Return [X, Y] of the center of cell containing provided text 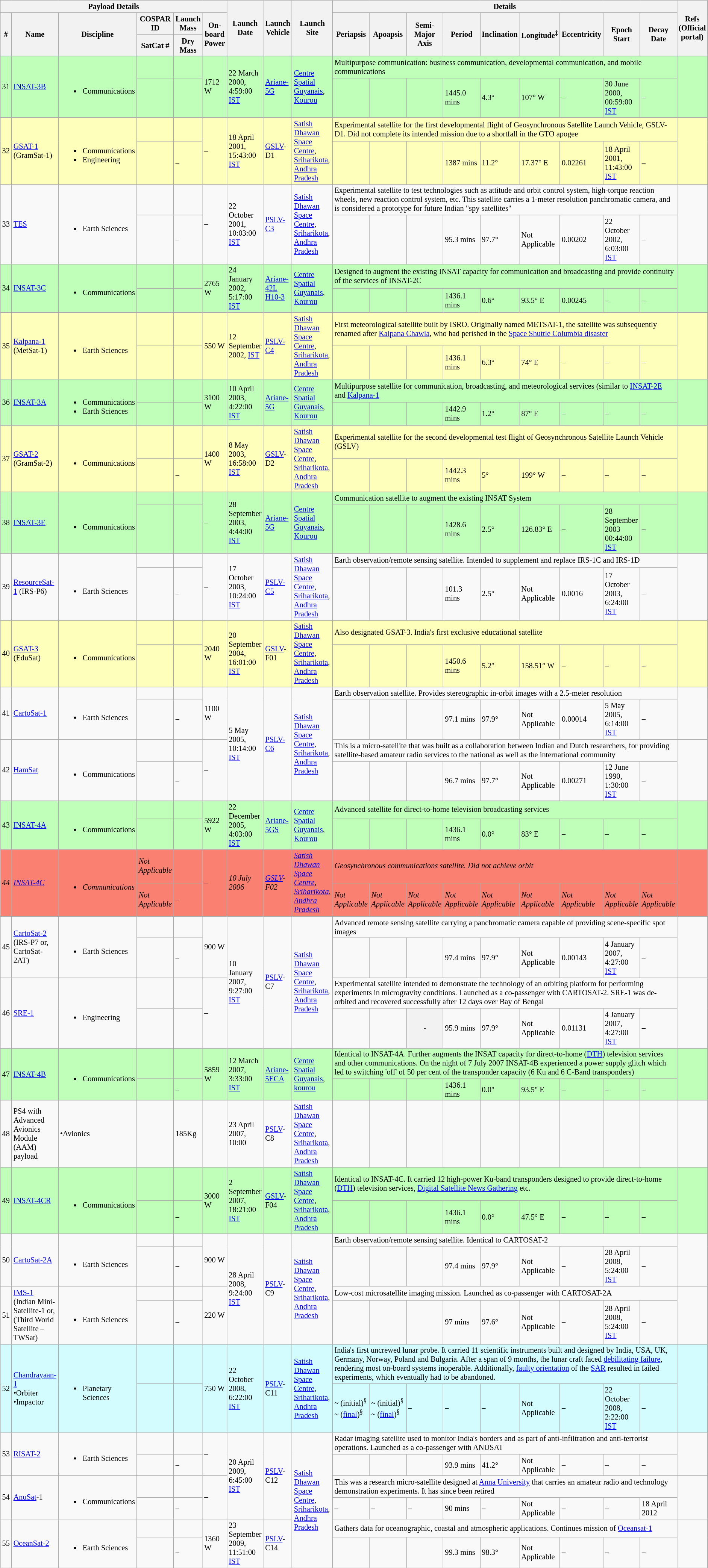
95.9 mins [462, 1028]
41.2° [500, 1465]
Semi-Major Axis [425, 35]
On-board Power [214, 35]
Apoapsis [388, 35]
97.6° [500, 1322]
5.2° [500, 666]
34 [6, 288]
93.9 mins [462, 1465]
220 W [214, 1315]
INSAT-3B [35, 86]
Ariane-5ECA [277, 1074]
GSLV-F02 [277, 883]
1442.9 mins [462, 413]
# [6, 35]
24 January 2002, 5:17:00 IST [245, 288]
98.3° [500, 1553]
31 [6, 86]
Refs(Officialportal) [692, 28]
38 [6, 522]
17.37° E [540, 162]
97.1 mins [462, 719]
Geosynchronous communications satellite. Did not achieve orbit [505, 866]
1400 W [214, 459]
RISAT-2 [35, 1454]
PSLV-C7 [277, 982]
GSLV-F01 [277, 654]
39 [6, 587]
Launch Site [312, 28]
- [425, 1028]
28 April 2008, 9:24:00 IST [245, 1289]
17 October 2003, 10:24:00 IST [245, 587]
5859 W [214, 1074]
0.00143 [581, 958]
96.7 mins [462, 781]
46 [6, 1013]
48 [6, 1134]
54 [6, 1497]
32 [6, 151]
Earth observation/remote sensing satellite. Identical to CARTOSAT-2 [505, 1240]
CartoSat-2(IRS-P7 or, CartoSat-2AT) [35, 947]
43 [6, 825]
33 [6, 224]
3000 W [214, 1200]
PSLV-C11 [277, 1388]
23 September 2009, 11:51:00 IST [245, 1544]
INSAT-4B [35, 1074]
Experimental satellite for the second developmental test flight of Geosynchronous Satellite Launch Vehicle (GSLV) [505, 442]
Advanced satellite for direct-to-home television broadcasting services [505, 810]
550 W [214, 346]
52 [6, 1388]
INSAT-3E [35, 522]
Designed to augment the existing INSAT capacity for communication and broadcasting and provide continuity of the services of INSAT-2C [505, 276]
17 October 2003, 6:24:00 IST [622, 594]
1.2° [500, 413]
199° W [540, 475]
20 September 2004, 16:01:00 IST [245, 654]
87° E [540, 413]
5922 W [214, 825]
22 December 2005, 4:03:00 IST [245, 825]
Kalpana-1 (MetSat-1) [35, 346]
3100 W [214, 402]
2 September 2007, 18:21:00 IST [245, 1200]
158.51° W [540, 666]
126.83° E [540, 529]
INSAT-3A [35, 402]
1445.0 mins [462, 98]
1450.6 mins [462, 666]
0.00202 [581, 239]
AnuSat-1 [35, 1497]
74° E [540, 362]
Epoch Start [622, 35]
Chandrayaan-1•Orbiter •Impactor [35, 1388]
22 October 2002, 6:03:00 IST [622, 239]
22 March 2000, 4:59:00 IST [245, 86]
Launch Mass [188, 24]
HamSat [35, 770]
1712 W [214, 86]
Ariane-5GS [277, 825]
Longitude‡ [540, 35]
2765 W [214, 288]
SatCat # [155, 45]
CommunicationsEngineering [98, 151]
Payload Details [114, 6]
1442.3 mins [462, 475]
83° E [540, 834]
PSLV-C4 [277, 346]
ResourceSat-1 (IRS-P6) [35, 587]
•Avionics [98, 1134]
GSAT-1 (GramSat-1) [35, 151]
GSLV-F04 [277, 1200]
0.6° [500, 300]
55 [6, 1544]
10 July 2006 [245, 883]
INSAT-4C [35, 883]
1100 W [214, 713]
22 October 2008, 2:22:00 IST [622, 1408]
12 March 2007, 3:33:00 IST [245, 1074]
22 October 2008, 6:22:00 IST [245, 1388]
10 January 2007, 9:27:00 IST [245, 982]
36 [6, 402]
Inclination [500, 35]
PSLV-C6 [277, 744]
49 [6, 1200]
28 September 2003, 4:44:00 IST [245, 522]
GSAT-2 (GramSat-2) [35, 459]
6.3° [500, 362]
GSLV-D1 [277, 151]
TES [35, 224]
95.3 mins [462, 239]
GSAT-3(EduSat) [35, 654]
PSLV-C12 [277, 1476]
107° W [540, 98]
12 September 2002, IST [245, 346]
12 June 1990, 1:30:00 IST [622, 781]
42 [6, 770]
INSAT-4A [35, 825]
PSLV-C9 [277, 1289]
41 [6, 713]
44 [6, 883]
INSAT-3C [35, 288]
Centre Spatial Guyanais, kourou [312, 1074]
COSPAR ID [155, 24]
4.3° [500, 98]
11.2° [500, 162]
Name [35, 35]
18 April 2012 [658, 1508]
Also designated GSAT-3. India's first exclusive educational satellite [505, 632]
10 April 2003, 4:22:00 IST [245, 402]
Multipurpose communication: business communication, developmental communication, and mobile communications [505, 67]
28 September 2003 00:44:00 IST [622, 529]
CartoSat-1 [35, 713]
5 May 2005, 10:14:00 IST [245, 744]
INSAT-4CR [35, 1200]
97 mins [462, 1322]
PSLV-C3 [277, 224]
SRE-1 [35, 1013]
Periapsis [351, 35]
Launch Vehicle [277, 28]
Multipurpose satellite for communication, broadcasting, and meteorological services (similar to INSAT-2E and Kalpana-1 [505, 391]
Dry Mass [188, 45]
47.5° E [540, 1217]
Ariane-42L H10-3 [277, 288]
PSLV-C8 [277, 1134]
Earth observation/remote sensing satellite. Intended to supplement and replace IRS-1C and IRS-1D [505, 560]
Communication satellite to augment the existing INSAT System [505, 498]
53 [6, 1454]
51 [6, 1315]
0.01131 [581, 1028]
Details [505, 6]
90 mins [462, 1508]
Period [462, 35]
5° [500, 475]
20 April 2009, 6:45:00 IST [245, 1476]
1360 W [214, 1544]
99.3 mins [462, 1553]
50 [6, 1260]
0.00245 [581, 300]
GSLV-D2 [277, 459]
18 April 2001, 11:43:00 IST [622, 162]
30 June 2000, 00:59:00 IST [622, 98]
Decay Date [658, 35]
Launch Date [245, 28]
PSLV-C5 [277, 587]
Engineering [98, 1013]
Low-cost microsatellite imaging mission. Launched as co-passenger with CARTOSAT-2A [505, 1293]
40 [6, 654]
Eccentricity [581, 35]
185Kg [188, 1134]
35 [6, 346]
0.00014 [581, 719]
Advanced remote sensing satellite carrying a panchromatic camera capable of providing scene-specific spot images [505, 927]
CartoSat-2A [35, 1260]
1428.6 mins [462, 529]
1387 mins [462, 162]
37 [6, 459]
8 May 2003, 16:58:00 IST [245, 459]
0.0016 [581, 594]
PS4 with Advanced Avionics Module (AAM) payload [35, 1134]
OceanSat-2 [35, 1544]
PSLV-C14 [277, 1544]
2040 W [214, 654]
750 W [214, 1388]
0.00271 [581, 781]
Planetary Sciences [98, 1388]
Gathers data for oceanographic, coastal and atmospheric applications. Continues mission of Oceansat-1 [505, 1528]
Discipline [98, 35]
45 [6, 947]
5 May 2005, 6:14:00 IST [622, 719]
18 April 2001, 15:43:00 IST [245, 151]
23 April 2007,10:00 [245, 1134]
22 October 2001, 10:03:00 IST [245, 224]
IMS-1 (Indian Mini-Satellite-1 or,(Third World Satellite – TWSat) [35, 1315]
CommunicationsEarth Sciences [98, 402]
Earth observation satellite. Provides stereographic in-orbit images with a 2.5-meter resolution [505, 693]
47 [6, 1074]
0.02261 [581, 162]
101.3 mins [462, 594]
